Pinpoint the cell where the given text exists, returning its [X, Y] midpoint coordinate. 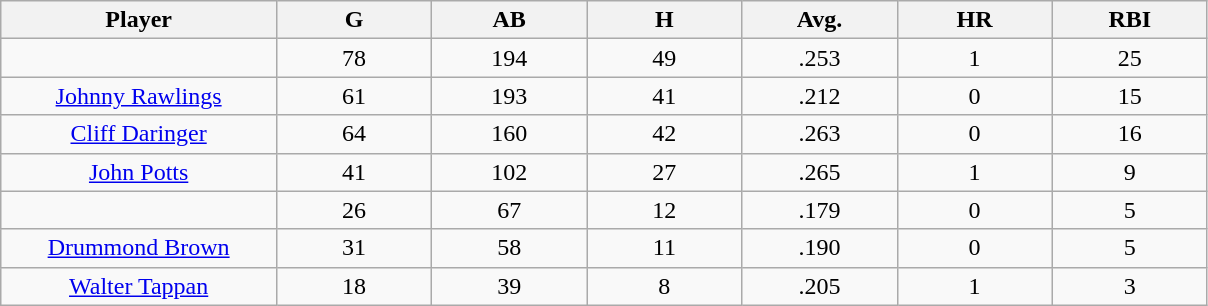
9 [1130, 172]
27 [664, 172]
Player [139, 20]
AB [510, 20]
.190 [820, 248]
.265 [820, 172]
Drummond Brown [139, 248]
25 [1130, 58]
.212 [820, 96]
16 [1130, 134]
58 [510, 248]
15 [1130, 96]
61 [354, 96]
.205 [820, 286]
RBI [1130, 20]
HR [974, 20]
67 [510, 210]
H [664, 20]
Avg. [820, 20]
18 [354, 286]
193 [510, 96]
John Potts [139, 172]
64 [354, 134]
31 [354, 248]
.263 [820, 134]
3 [1130, 286]
11 [664, 248]
.253 [820, 58]
194 [510, 58]
49 [664, 58]
160 [510, 134]
26 [354, 210]
39 [510, 286]
.179 [820, 210]
8 [664, 286]
Johnny Rawlings [139, 96]
Walter Tappan [139, 286]
102 [510, 172]
Cliff Daringer [139, 134]
12 [664, 210]
G [354, 20]
78 [354, 58]
42 [664, 134]
